Return the (X, Y) coordinate for the center point of the cell that contains the specified text.  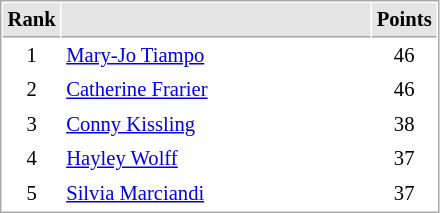
Hayley Wolff (216, 158)
5 (32, 194)
1 (32, 56)
3 (32, 124)
38 (404, 124)
4 (32, 158)
Rank (32, 20)
Catherine Frarier (216, 90)
2 (32, 90)
Conny Kissling (216, 124)
Points (404, 20)
Mary-Jo Tiampo (216, 56)
Silvia Marciandi (216, 194)
